Identify which cell holds the provided text, then report its [X, Y] central coordinate. 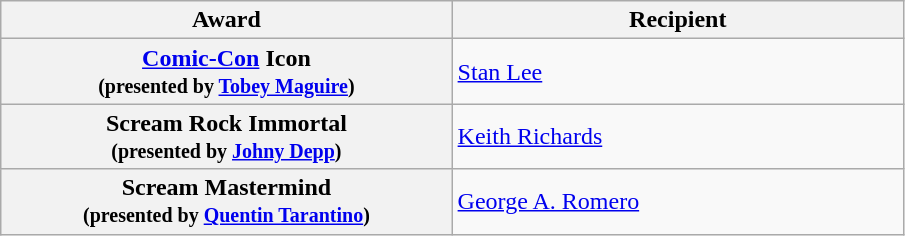
Comic-Con Icon(presented by Tobey Maguire) [226, 72]
Keith Richards [678, 136]
Scream Mastermind(presented by Quentin Tarantino) [226, 202]
Scream Rock Immortal (presented by Johny Depp) [226, 136]
Award [226, 20]
Recipient [678, 20]
George A. Romero [678, 202]
Stan Lee [678, 72]
